Search for the cell housing the specified text and yield its [X, Y] center coordinate. 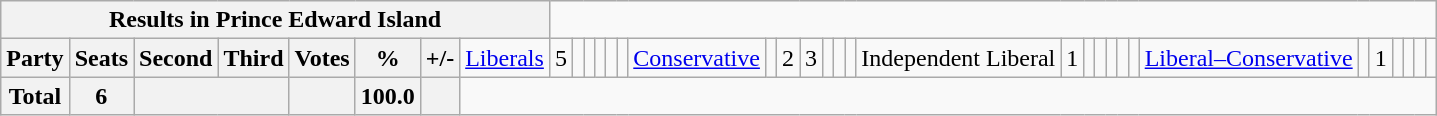
6 [101, 96]
Votes [322, 58]
Liberal–Conservative [1248, 58]
3 [812, 58]
100.0 [388, 96]
2 [788, 58]
Second [176, 58]
Third [254, 58]
Conservative [697, 58]
Seats [101, 58]
% [388, 58]
Independent Liberal [958, 58]
+/- [440, 58]
Liberals [505, 58]
Total [35, 96]
5 [560, 58]
Party [35, 58]
Results in Prince Edward Island [276, 20]
